Detect which cell encompasses the target text, then output its [X, Y] center coordinate. 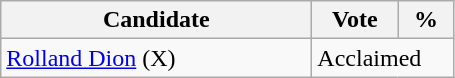
Vote [355, 20]
Rolland Dion (X) [156, 58]
Acclaimed [383, 58]
% [426, 20]
Candidate [156, 20]
